For the text-containing cell, return its midpoint in [X, Y] coordinate format. 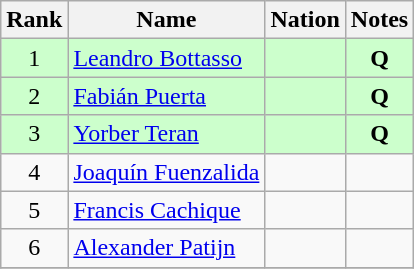
Notes [379, 20]
Rank [34, 20]
Francis Cachique [166, 210]
Name [166, 20]
3 [34, 134]
Nation [305, 20]
Leandro Bottasso [166, 58]
Yorber Teran [166, 134]
Alexander Patijn [166, 248]
2 [34, 96]
6 [34, 248]
Joaquín Fuenzalida [166, 172]
4 [34, 172]
1 [34, 58]
Fabián Puerta [166, 96]
5 [34, 210]
